Scan for the cell matching the given text and deliver its [X, Y] coordinate at center. 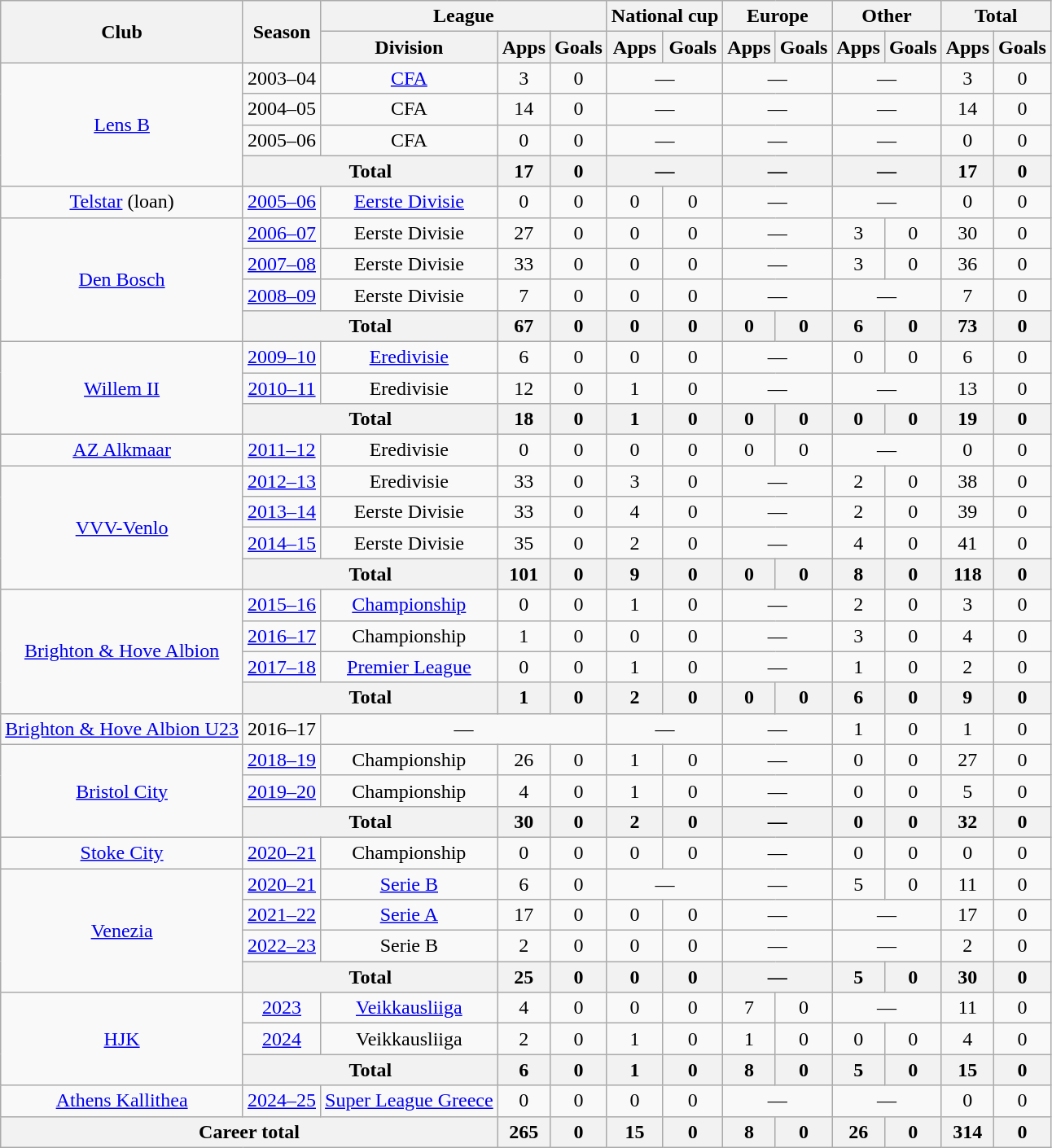
Premier League [410, 667]
2024–25 [282, 1101]
32 [967, 822]
38 [967, 481]
314 [967, 1132]
2015–16 [282, 605]
2008–09 [282, 295]
35 [524, 543]
25 [524, 977]
101 [524, 574]
12 [524, 388]
2004–05 [282, 109]
Brighton & Hove Albion [122, 651]
2010–11 [282, 388]
VVV-Venlo [122, 528]
265 [524, 1132]
2019–20 [282, 791]
2013–14 [282, 512]
2009–10 [282, 357]
Telstar (loan) [122, 202]
2012–13 [282, 481]
Willem II [122, 388]
2021–22 [282, 915]
2007–08 [282, 264]
HJK [122, 1039]
Europe [778, 16]
2018–19 [282, 760]
Career total [249, 1132]
Venezia [122, 930]
2017–18 [282, 667]
Brighton & Hove Albion U23 [122, 729]
2024 [282, 1039]
AZ Alkmaar [122, 450]
Bristol City [122, 791]
Stoke City [122, 852]
2003–04 [282, 78]
39 [967, 512]
2011–12 [282, 450]
2006–07 [282, 233]
Other [887, 16]
67 [524, 326]
Athens Kallithea [122, 1101]
118 [967, 574]
2014–15 [282, 543]
2022–23 [282, 946]
18 [524, 419]
19 [967, 419]
36 [967, 264]
Den Bosch [122, 279]
Serie A [410, 915]
41 [967, 543]
Lens B [122, 125]
13 [967, 388]
Division [410, 47]
Season [282, 32]
Super League Greece [410, 1101]
2023 [282, 1008]
League [464, 16]
National cup [664, 16]
Club [122, 32]
73 [967, 326]
